Search for the cell housing the specified text and yield its [x, y] center coordinate. 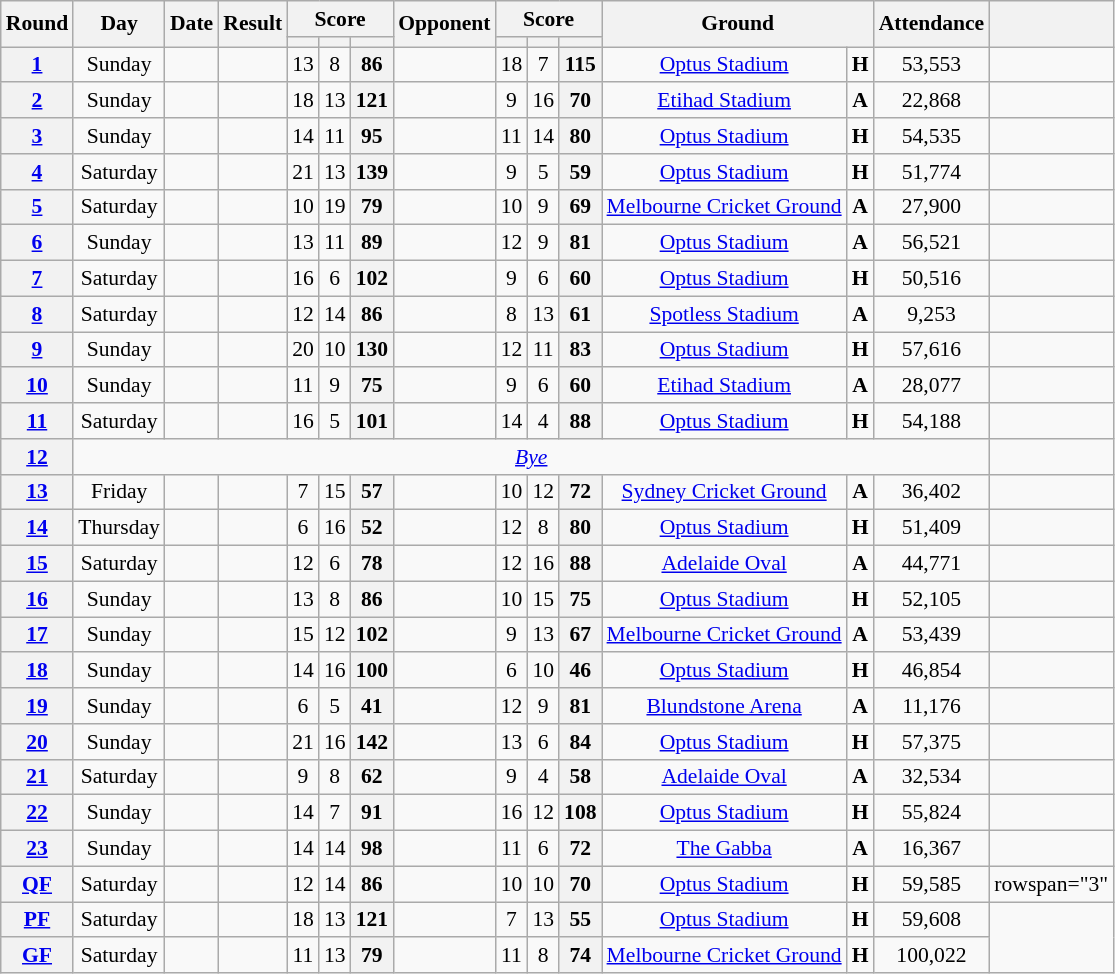
130 [372, 350]
22 [38, 813]
84 [580, 742]
53,439 [932, 635]
59,585 [932, 884]
51,774 [932, 172]
46 [580, 671]
32,534 [932, 777]
50,516 [932, 279]
55 [580, 920]
52,105 [932, 599]
58 [580, 777]
23 [38, 849]
11,176 [932, 706]
Thursday [119, 528]
57 [372, 492]
55,824 [932, 813]
Attendance [932, 24]
78 [372, 564]
QF [38, 884]
22,868 [932, 101]
100,022 [932, 956]
Ground [738, 24]
51,409 [932, 528]
Round [38, 24]
56,521 [932, 243]
Result [252, 24]
GF [38, 956]
57,375 [932, 742]
59 [580, 172]
52 [372, 528]
rowspan="3" [1051, 884]
Spotless Stadium [724, 314]
89 [372, 243]
108 [580, 813]
1 [38, 65]
2 [38, 101]
54,535 [932, 136]
Date [192, 24]
115 [580, 65]
41 [372, 706]
Blundstone Arena [724, 706]
Bye [531, 457]
69 [580, 207]
91 [372, 813]
Day [119, 24]
57,616 [932, 350]
Friday [119, 492]
59,608 [932, 920]
28,077 [932, 386]
3 [38, 136]
44,771 [932, 564]
101 [372, 421]
46,854 [932, 671]
17 [38, 635]
54,188 [932, 421]
62 [372, 777]
The Gabba [724, 849]
PF [38, 920]
27,900 [932, 207]
36,402 [932, 492]
98 [372, 849]
67 [580, 635]
Opponent [444, 24]
95 [372, 136]
139 [372, 172]
9,253 [932, 314]
Sydney Cricket Ground [724, 492]
16,367 [932, 849]
142 [372, 742]
100 [372, 671]
74 [580, 956]
61 [580, 314]
53,553 [932, 65]
83 [580, 350]
